Return the (X, Y) coordinate for the center point of the cell that contains the specified text.  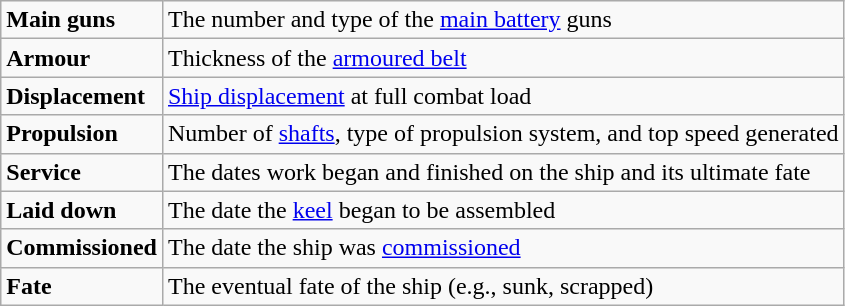
The eventual fate of the ship (e.g., sunk, scrapped) (503, 286)
The dates work began and finished on the ship and its ultimate fate (503, 172)
Service (82, 172)
Commissioned (82, 248)
Number of shafts, type of propulsion system, and top speed generated (503, 134)
Fate (82, 286)
The number and type of the main battery guns (503, 20)
The date the ship was commissioned (503, 248)
Thickness of the armoured belt (503, 58)
Armour (82, 58)
Main guns (82, 20)
Ship displacement at full combat load (503, 96)
Laid down (82, 210)
Displacement (82, 96)
The date the keel began to be assembled (503, 210)
Propulsion (82, 134)
